Search for the cell housing the specified text and yield its (X, Y) center coordinate. 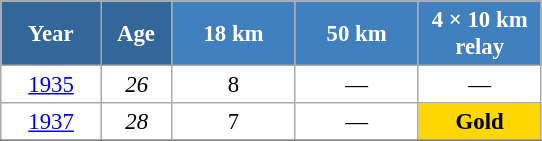
8 (234, 85)
18 km (234, 34)
Age (136, 34)
7 (234, 122)
50 km (356, 34)
Gold (480, 122)
26 (136, 85)
Year (52, 34)
4 × 10 km relay (480, 34)
1937 (52, 122)
28 (136, 122)
1935 (52, 85)
